Detect which cell encompasses the target text, then output its (x, y) center coordinate. 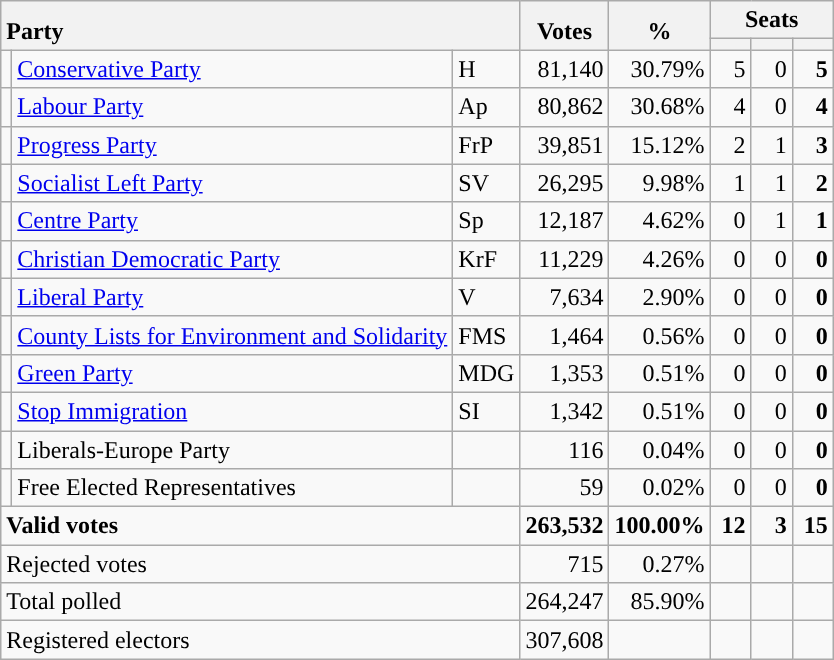
15.12% (660, 145)
1,342 (564, 411)
59 (564, 488)
Total polled (260, 602)
Free Elected Representatives (232, 488)
FMS (486, 335)
264,247 (564, 602)
11,229 (564, 259)
4.62% (660, 221)
Liberals-Europe Party (232, 449)
Liberal Party (232, 297)
0.56% (660, 335)
Registered electors (260, 640)
Sp (486, 221)
30.79% (660, 69)
0.27% (660, 564)
26,295 (564, 183)
0.04% (660, 449)
Centre Party (232, 221)
H (486, 69)
39,851 (564, 145)
SI (486, 411)
715 (564, 564)
Green Party (232, 373)
12,187 (564, 221)
Christian Democratic Party (232, 259)
81,140 (564, 69)
116 (564, 449)
2.90% (660, 297)
MDG (486, 373)
9.98% (660, 183)
15 (812, 526)
85.90% (660, 602)
30.68% (660, 107)
4.26% (660, 259)
307,608 (564, 640)
% (660, 26)
Votes (564, 26)
Labour Party (232, 107)
1,464 (564, 335)
80,862 (564, 107)
Seats (772, 20)
12 (730, 526)
Valid votes (260, 526)
1,353 (564, 373)
263,532 (564, 526)
SV (486, 183)
Conservative Party (232, 69)
V (486, 297)
Party (260, 26)
Stop Immigration (232, 411)
7,634 (564, 297)
0.02% (660, 488)
KrF (486, 259)
Ap (486, 107)
100.00% (660, 526)
County Lists for Environment and Solidarity (232, 335)
Progress Party (232, 145)
Socialist Left Party (232, 183)
Rejected votes (260, 564)
FrP (486, 145)
